Scan for the cell matching the given text and deliver its (x, y) coordinate at center. 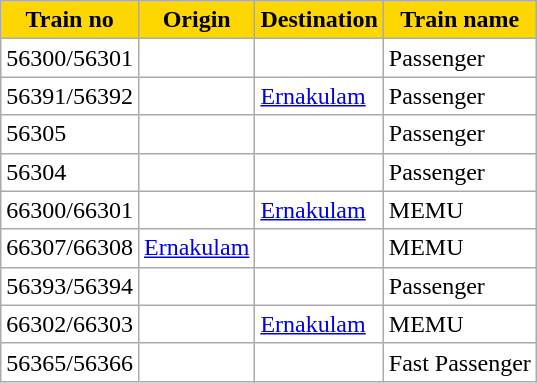
56305 (70, 134)
56300/56301 (70, 58)
Destination (319, 20)
56393/56394 (70, 286)
56391/56392 (70, 96)
56304 (70, 172)
Origin (196, 20)
Fast Passenger (460, 362)
Train name (460, 20)
66300/66301 (70, 210)
66307/66308 (70, 248)
Train no (70, 20)
66302/66303 (70, 324)
56365/56366 (70, 362)
